Search for the cell housing the specified text and yield its [X, Y] center coordinate. 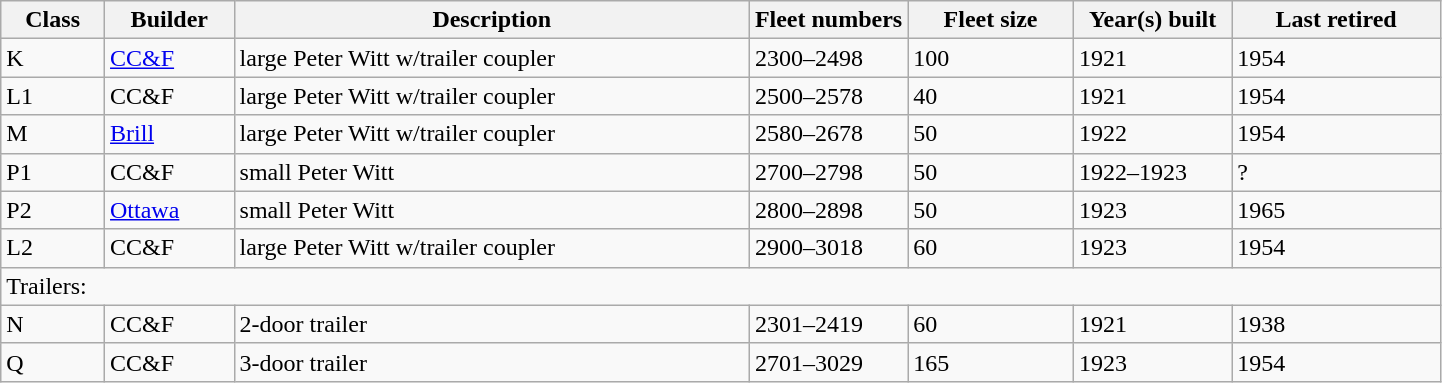
? [1336, 172]
Trailers: [721, 286]
2-door trailer [492, 324]
L2 [53, 248]
2500–2578 [828, 96]
P1 [53, 172]
N [53, 324]
Brill [170, 134]
100 [991, 58]
Description [492, 20]
Class [53, 20]
1938 [1336, 324]
1922 [1152, 134]
Ottawa [170, 210]
Fleet numbers [828, 20]
2700–2798 [828, 172]
2800–2898 [828, 210]
Q [53, 362]
Last retired [1336, 20]
1965 [1336, 210]
M [53, 134]
165 [991, 362]
L1 [53, 96]
2300–2498 [828, 58]
3-door trailer [492, 362]
1922–1923 [1152, 172]
2580–2678 [828, 134]
2301–2419 [828, 324]
P2 [53, 210]
K [53, 58]
Year(s) built [1152, 20]
Builder [170, 20]
Fleet size [991, 20]
40 [991, 96]
2701–3029 [828, 362]
2900–3018 [828, 248]
